Locate the cell with the specified text and output its [x, y] center coordinate. 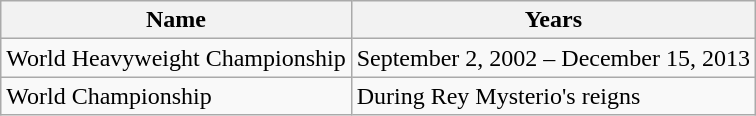
September 2, 2002 – December 15, 2013 [553, 58]
World Heavyweight Championship [176, 58]
Name [176, 20]
World Championship [176, 96]
Years [553, 20]
During Rey Mysterio's reigns [553, 96]
